Identify which cell holds the provided text, then report its [X, Y] central coordinate. 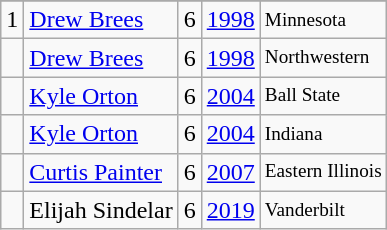
Ball State [323, 96]
Eastern Illinois [323, 172]
2019 [230, 210]
Indiana [323, 134]
Northwestern [323, 58]
Curtis Painter [101, 172]
Elijah Sindelar [101, 210]
2007 [230, 172]
Vanderbilt [323, 210]
Minnesota [323, 20]
1 [12, 20]
